Return the [x, y] coordinate for the center point of the cell that contains the specified text.  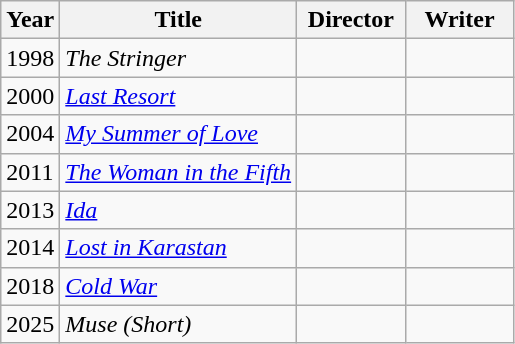
Director [352, 20]
Year [30, 20]
Writer [460, 20]
2013 [30, 210]
My Summer of Love [178, 134]
2011 [30, 172]
2000 [30, 96]
The Woman in the Fifth [178, 172]
2025 [30, 324]
Lost in Karastan [178, 248]
2004 [30, 134]
2014 [30, 248]
Ida [178, 210]
1998 [30, 58]
Last Resort [178, 96]
Muse (Short) [178, 324]
Cold War [178, 286]
2018 [30, 286]
The Stringer [178, 58]
Title [178, 20]
